Detect which cell encompasses the target text, then output its (x, y) center coordinate. 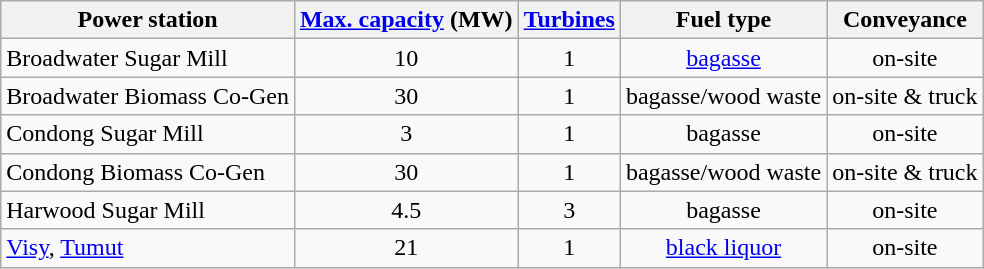
Broadwater Biomass Co-Gen (148, 96)
Visy, Tumut (148, 248)
Harwood Sugar Mill (148, 210)
Max. capacity (MW) (406, 20)
Broadwater Sugar Mill (148, 58)
21 (406, 248)
Fuel type (723, 20)
black liquor (723, 248)
Conveyance (905, 20)
Power station (148, 20)
4.5 (406, 210)
Condong Sugar Mill (148, 134)
10 (406, 58)
Condong Biomass Co-Gen (148, 172)
Turbines (569, 20)
